Provide the (x, y) coordinate of the cell's center where the given text is located.  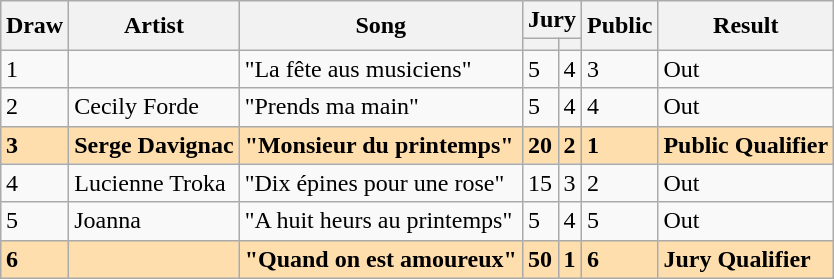
Serge Davignac (154, 145)
Lucienne Troka (154, 183)
"Monsieur du printemps" (380, 145)
Public (619, 26)
Joanna (154, 221)
Public Qualifier (746, 145)
"Quand on est amoureux" (380, 259)
50 (540, 259)
Jury (552, 20)
Song (380, 26)
"La fête aus musiciens" (380, 69)
Jury Qualifier (746, 259)
Artist (154, 26)
"Prends ma main" (380, 107)
Cecily Forde (154, 107)
"A huit heurs au printemps" (380, 221)
Result (746, 26)
Draw (34, 26)
"Dix épines pour une rose" (380, 183)
20 (540, 145)
15 (540, 183)
